Capture the cell that displays the provided text and extract its (x, y) central coordinate. 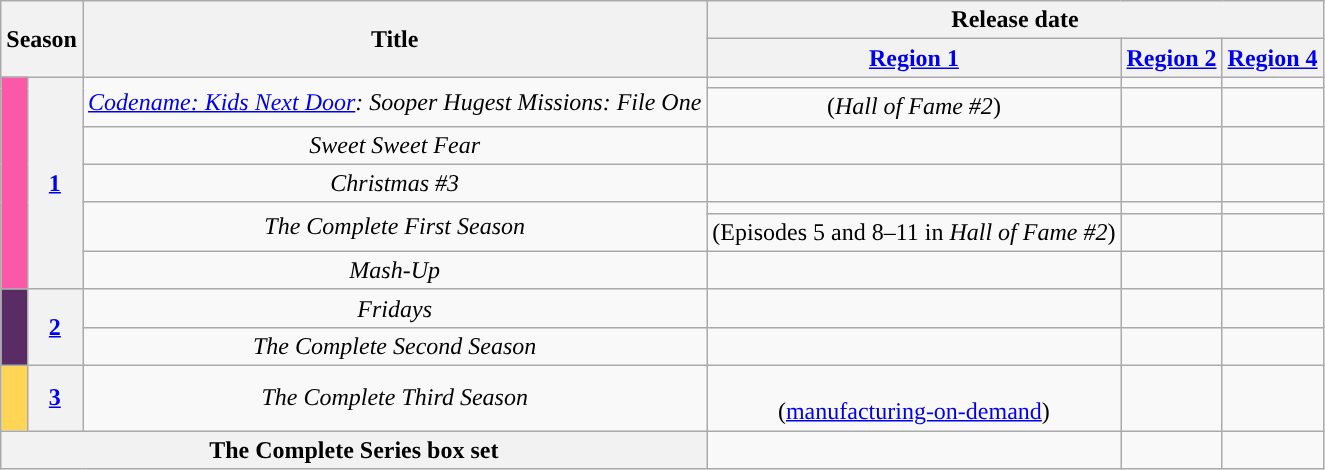
Season (42, 39)
Region 2 (1172, 58)
Title (394, 39)
Sweet Sweet Fear (394, 145)
1 (54, 183)
The Complete Series box set (354, 449)
Region 1 (914, 58)
Region 4 (1272, 58)
3 (54, 398)
The Complete Third Season (394, 398)
Mash-Up (394, 270)
(manufacturing-on-demand) (914, 398)
Fridays (394, 308)
Codename: Kids Next Door: Sooper Hugest Missions: File One (394, 102)
(Hall of Fame #2) (914, 107)
Release date (1015, 20)
Christmas #3 (394, 183)
(Episodes 5 and 8–11 in Hall of Fame #2) (914, 232)
2 (54, 327)
The Complete First Season (394, 226)
The Complete Second Season (394, 346)
